Capture the cell that displays the provided text and extract its [X, Y] central coordinate. 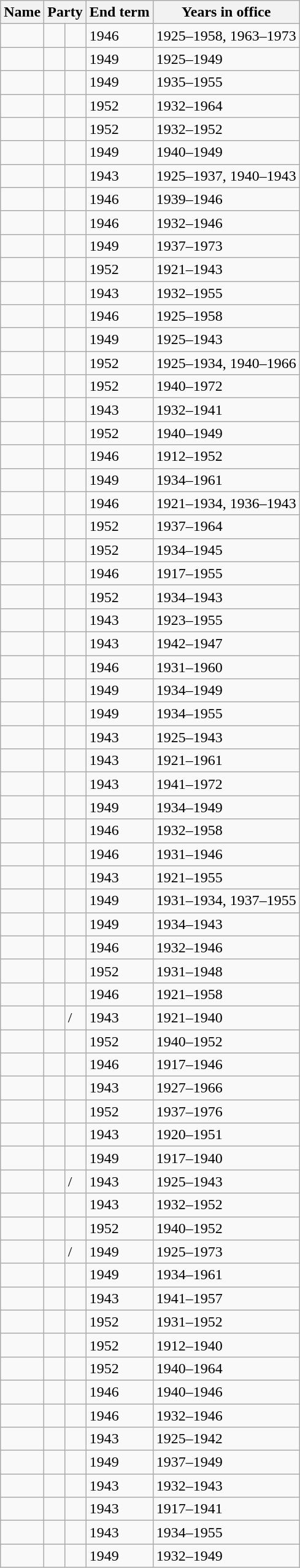
1931–1946 [226, 854]
1921–1958 [226, 994]
1940–1946 [226, 1392]
1942–1947 [226, 643]
1931–1952 [226, 1322]
1921–1961 [226, 761]
1925–1934, 1940–1966 [226, 363]
1932–1958 [226, 831]
1925–1958, 1963–1973 [226, 36]
1921–1955 [226, 877]
1941–1972 [226, 784]
1925–1937, 1940–1943 [226, 176]
1940–1972 [226, 386]
1941–1957 [226, 1298]
1931–1960 [226, 667]
1917–1940 [226, 1158]
1932–1943 [226, 1486]
1917–1941 [226, 1509]
1932–1949 [226, 1556]
1925–1942 [226, 1439]
1912–1952 [226, 457]
End term [119, 12]
1921–1934, 1936–1943 [226, 503]
1931–1948 [226, 971]
Years in office [226, 12]
1932–1964 [226, 106]
1937–1976 [226, 1111]
1921–1943 [226, 269]
1932–1955 [226, 293]
Party [65, 12]
1937–1949 [226, 1462]
1917–1955 [226, 573]
1934–1945 [226, 550]
1912–1940 [226, 1345]
1925–1949 [226, 59]
1932–1941 [226, 410]
1937–1973 [226, 246]
1940–1964 [226, 1368]
1931–1934, 1937–1955 [226, 901]
1937–1964 [226, 527]
1939–1946 [226, 199]
1925–1973 [226, 1252]
1923–1955 [226, 620]
1921–1940 [226, 1017]
1920–1951 [226, 1135]
1927–1966 [226, 1088]
Name [22, 12]
1925–1958 [226, 316]
1935–1955 [226, 82]
1917–1946 [226, 1065]
